Provide the [x, y] coordinate of the cell's center where the given text is located.  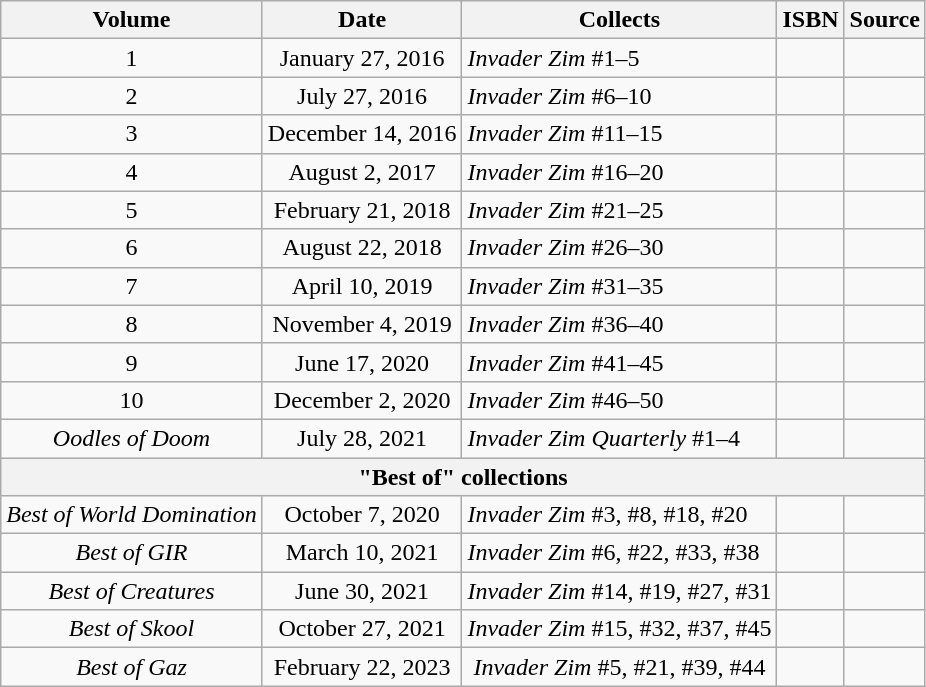
1 [132, 58]
7 [132, 286]
Invader Zim #26–30 [620, 248]
Invader Zim #5, #21, #39, #44 [620, 667]
Invader Zim #3, #8, #18, #20 [620, 515]
8 [132, 324]
August 2, 2017 [362, 172]
December 14, 2016 [362, 134]
October 27, 2021 [362, 629]
Invader Zim #6–10 [620, 96]
January 27, 2016 [362, 58]
Best of Gaz [132, 667]
ISBN [810, 20]
Invader Zim #15, #32, #37, #45 [620, 629]
Oodles of Doom [132, 438]
Invader Zim Quarterly #1–4 [620, 438]
June 17, 2020 [362, 362]
July 27, 2016 [362, 96]
Invader Zim #1–5 [620, 58]
March 10, 2021 [362, 553]
April 10, 2019 [362, 286]
Invader Zim #6, #22, #33, #38 [620, 553]
"Best of" collections [464, 477]
Invader Zim #16–20 [620, 172]
June 30, 2021 [362, 591]
February 22, 2023 [362, 667]
August 22, 2018 [362, 248]
Invader Zim #14, #19, #27, #31 [620, 591]
2 [132, 96]
Invader Zim #36–40 [620, 324]
Date [362, 20]
Best of World Domination [132, 515]
Volume [132, 20]
Invader Zim #31–35 [620, 286]
Invader Zim #41–45 [620, 362]
Best of Creatures [132, 591]
July 28, 2021 [362, 438]
Best of Skool [132, 629]
Source [884, 20]
10 [132, 400]
Invader Zim #46–50 [620, 400]
December 2, 2020 [362, 400]
5 [132, 210]
Best of GIR [132, 553]
October 7, 2020 [362, 515]
February 21, 2018 [362, 210]
Invader Zim #21–25 [620, 210]
Invader Zim #11–15 [620, 134]
November 4, 2019 [362, 324]
3 [132, 134]
Collects [620, 20]
9 [132, 362]
4 [132, 172]
6 [132, 248]
